Search for the cell housing the specified text and yield its (x, y) center coordinate. 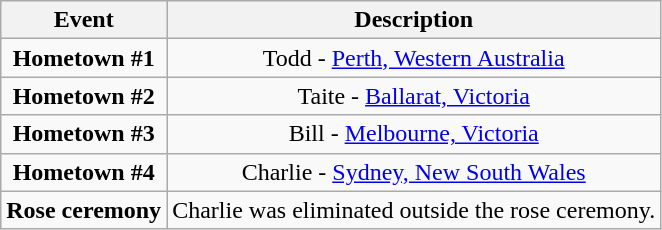
Event (84, 20)
Hometown #1 (84, 58)
Rose ceremony (84, 210)
Hometown #4 (84, 172)
Hometown #3 (84, 134)
Hometown #2 (84, 96)
Description (414, 20)
Charlie - Sydney, New South Wales (414, 172)
Taite - Ballarat, Victoria (414, 96)
Todd - Perth, Western Australia (414, 58)
Bill - Melbourne, Victoria (414, 134)
Charlie was eliminated outside the rose ceremony. (414, 210)
